Pinpoint the cell where the given text exists, returning its [X, Y] midpoint coordinate. 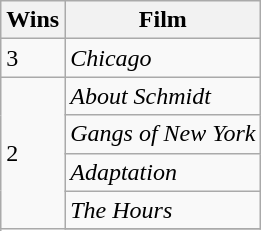
The Hours [163, 210]
2 [33, 153]
Gangs of New York [163, 134]
Wins [33, 20]
Film [163, 20]
Adaptation [163, 172]
Chicago [163, 58]
3 [33, 58]
About Schmidt [163, 96]
